Capture the cell that displays the provided text and extract its (X, Y) central coordinate. 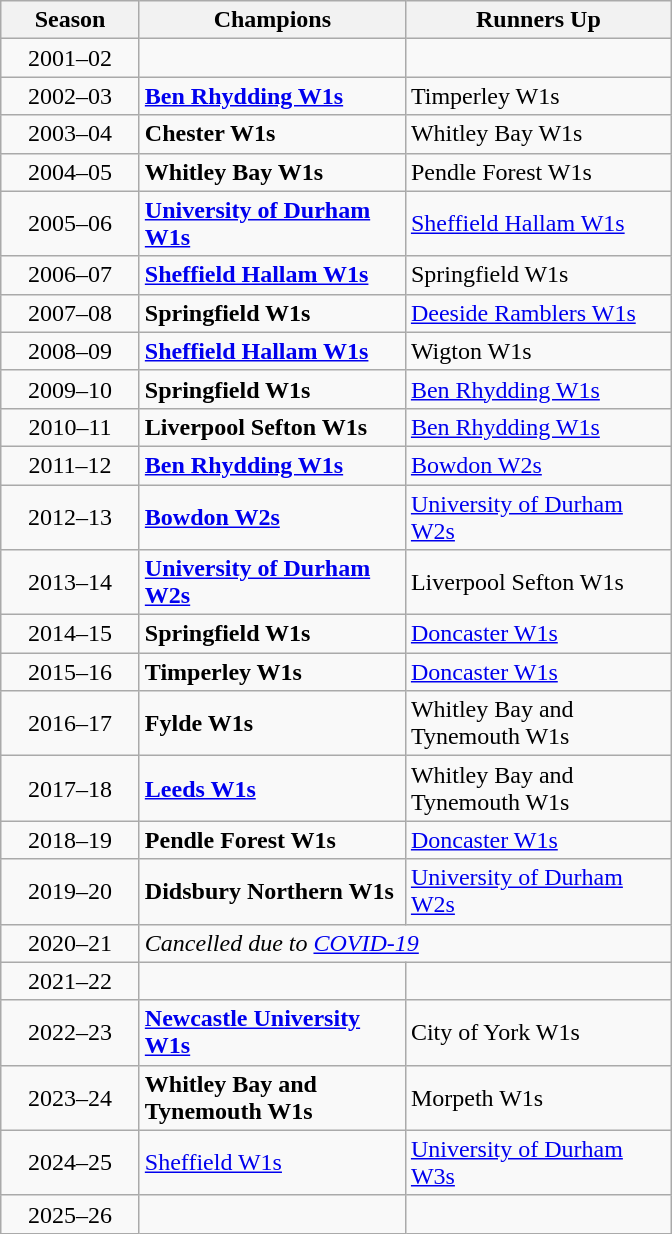
University of Durham W3s (538, 1162)
2009–10 (70, 389)
Leeds W1s (272, 788)
2024–25 (70, 1162)
2025–26 (70, 1214)
2006–07 (70, 275)
Fylde W1s (272, 724)
Newcastle University W1s (272, 1032)
University of Durham W1s (272, 224)
2018–19 (70, 840)
2017–18 (70, 788)
Chester W1s (272, 134)
2001–02 (70, 58)
2016–17 (70, 724)
2005–06 (70, 224)
Champions (272, 20)
Didsbury Northern W1s (272, 892)
2011–12 (70, 465)
2008–09 (70, 351)
Runners Up (538, 20)
Deeside Ramblers W1s (538, 313)
2022–23 (70, 1032)
2002–03 (70, 96)
2003–04 (70, 134)
Season (70, 20)
2013–14 (70, 582)
Morpeth W1s (538, 1098)
Wigton W1s (538, 351)
2010–11 (70, 427)
2021–22 (70, 981)
2004–05 (70, 172)
2015–16 (70, 672)
Cancelled due to COVID-19 (405, 943)
2014–15 (70, 634)
2007–08 (70, 313)
2020–21 (70, 943)
2012–13 (70, 516)
City of York W1s (538, 1032)
2023–24 (70, 1098)
Sheffield W1s (272, 1162)
2019–20 (70, 892)
